From the cell containing the given text, extract its center point as (X, Y) coordinate. 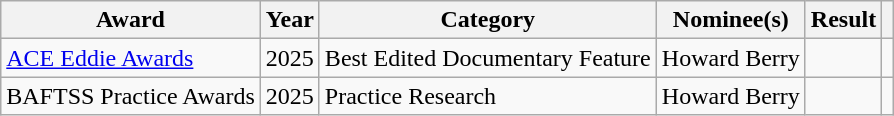
Practice Research (488, 96)
Year (290, 20)
Nominee(s) (730, 20)
Award (131, 20)
Result (843, 20)
BAFTSS Practice Awards (131, 96)
ACE Eddie Awards (131, 58)
Best Edited Documentary Feature (488, 58)
Category (488, 20)
